Identify which cell holds the provided text, then report its (X, Y) central coordinate. 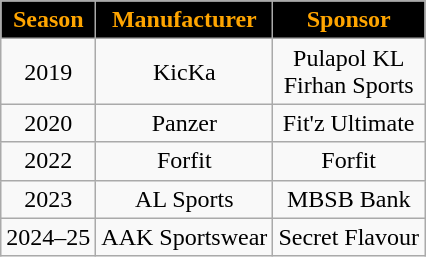
2024–25 (48, 237)
MBSB Bank (349, 199)
2019 (48, 72)
Season (48, 20)
Manufacturer (184, 20)
2020 (48, 123)
Panzer (184, 123)
2022 (48, 161)
Sponsor (349, 20)
Fit'z Ultimate (349, 123)
Secret Flavour (349, 237)
AL Sports (184, 199)
Pulapol KL Firhan Sports (349, 72)
2023 (48, 199)
KicKa (184, 72)
AAK Sportswear (184, 237)
